Capture the cell that displays the provided text and extract its (X, Y) central coordinate. 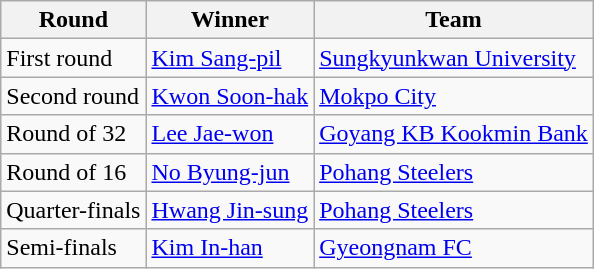
Hwang Jin-sung (230, 210)
First round (74, 58)
Kim In-han (230, 248)
Semi-finals (74, 248)
Winner (230, 20)
Second round (74, 96)
Sungkyunkwan University (454, 58)
Kwon Soon-hak (230, 96)
Goyang KB Kookmin Bank (454, 134)
Round of 16 (74, 172)
Kim Sang-pil (230, 58)
Lee Jae-won (230, 134)
Gyeongnam FC (454, 248)
Quarter-finals (74, 210)
Round (74, 20)
Team (454, 20)
No Byung-jun (230, 172)
Mokpo City (454, 96)
Round of 32 (74, 134)
